From the cell containing the given text, extract its center point as [x, y] coordinate. 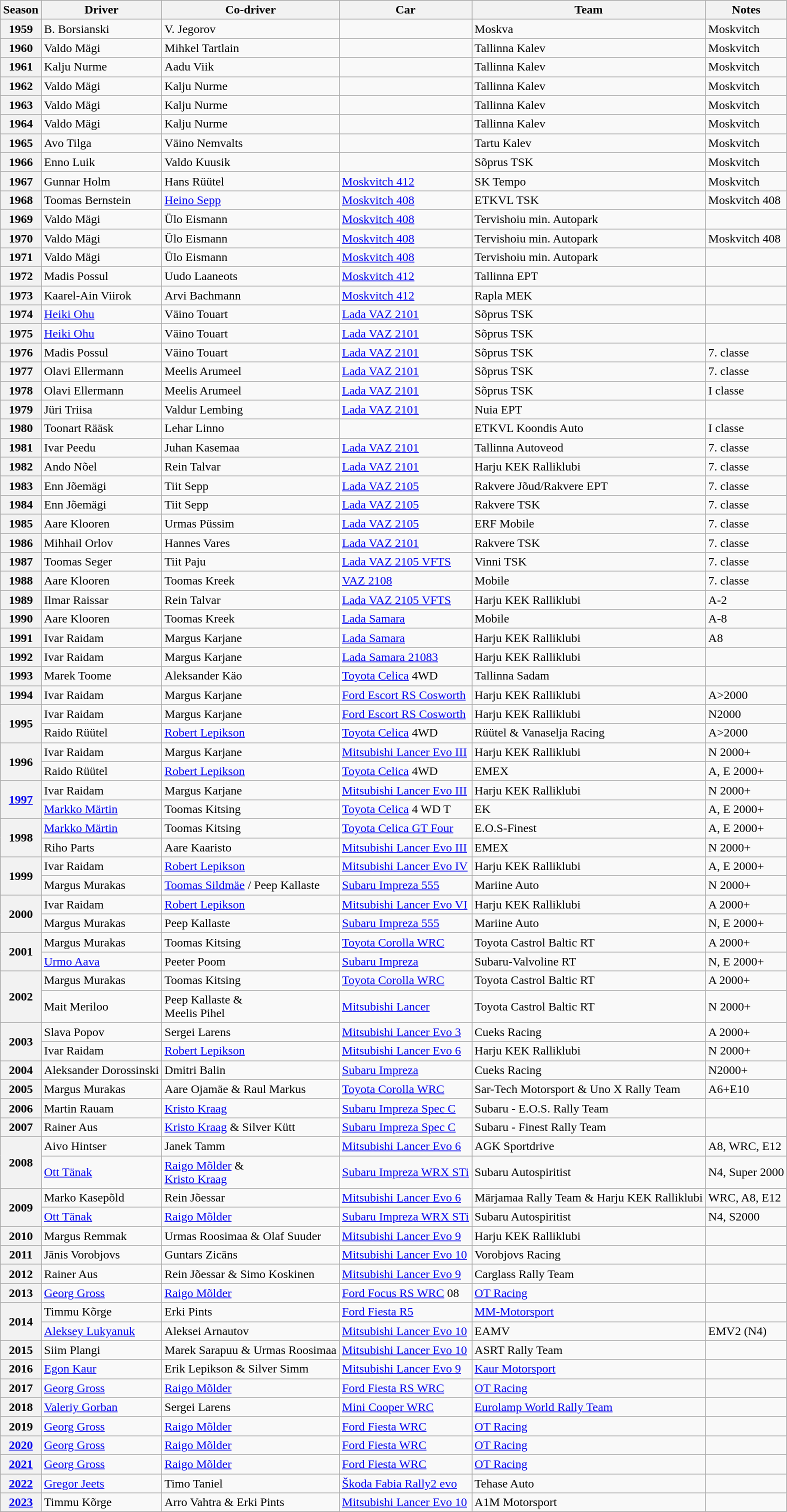
SK Tempo [589, 181]
Co-driver [251, 10]
Aleksei Arnautov [251, 1331]
Aivo Hintser [101, 1146]
ETKVL TSK [589, 200]
Mihkel Tartlain [251, 48]
Subaru - E.O.S. Rally Team [589, 1108]
2002 [21, 997]
Kristo Kraag & Silver Kütt [251, 1127]
Moskva [589, 29]
Aare Kaaristo [251, 847]
Erki Pints [251, 1312]
2009 [21, 1207]
2014 [21, 1321]
2017 [21, 1388]
1974 [21, 314]
2016 [21, 1369]
1976 [21, 352]
EAMV [589, 1331]
E.O.S-Finest [589, 828]
1995 [21, 723]
A8 [746, 638]
Martin Rauam [101, 1108]
Mitsubishi Lancer Evo VI [406, 904]
Marek Sarapuu & Urmas Roosimaa [251, 1350]
1996 [21, 761]
2003 [21, 1041]
EMV2 (N4) [746, 1331]
1968 [21, 200]
Heino Sepp [251, 200]
Toyota Celica GT Four [406, 828]
2007 [21, 1127]
Eurolamp World Rally Team [589, 1407]
Hannes Vares [251, 542]
Tiit Paju [251, 562]
Ford Fiesta R5 [406, 1312]
Rakvere Jõud/Rakvere EPT [589, 485]
A8, WRC, E12 [746, 1146]
Jüri Triisa [101, 409]
Siim Plangi [101, 1350]
2021 [21, 1464]
Kaarel-Ain Viirok [101, 295]
Tallinna EPT [589, 276]
Toomas Sildmäe / Peep Kallaste [251, 885]
1962 [21, 86]
Mihhail Orlov [101, 542]
2011 [21, 1255]
Ilmar Raissar [101, 600]
2015 [21, 1350]
Timo Taniel [251, 1483]
Kristo Kraag [251, 1108]
N2000 [746, 714]
2013 [21, 1293]
Hans Rüütel [251, 181]
1992 [21, 657]
1961 [21, 67]
1959 [21, 29]
1970 [21, 238]
Mitsubishi Lancer [406, 1006]
1988 [21, 581]
Urmas Püssim [251, 523]
Mait Meriloo [101, 1006]
Subaru - Finest Rally Team [589, 1127]
Aleksey Lukyanuk [101, 1331]
Marek Toome [101, 676]
Juhan Kasemaa [251, 447]
Urmas Roosimaa & Olaf Suuder [251, 1236]
Valeriy Gorban [101, 1407]
1975 [21, 333]
Raigo Mõlder & Kristo Kraag [251, 1172]
Aadu Viik [251, 67]
Season [21, 10]
2006 [21, 1108]
Margus Remmak [101, 1236]
Vinni TSK [589, 562]
Notes [746, 10]
2001 [21, 952]
ASRT Rally Team [589, 1350]
1999 [21, 876]
1982 [21, 466]
Ivar Peedu [101, 447]
Škoda Fabia Rally2 evo [406, 1483]
Car [406, 10]
Peep Kallaste [251, 923]
Slava Popov [101, 1032]
EK [589, 809]
A-8 [746, 619]
1963 [21, 105]
Valdur Lembing [251, 409]
1984 [21, 504]
Egon Kaur [101, 1369]
Toonart Rääsk [101, 428]
ETKVL Koondis Auto [589, 428]
Tallinna Sadam [589, 676]
1980 [21, 428]
Aare Ojamäe & Raul Markus [251, 1089]
Peep Kallaste & Meelis Pihel [251, 1006]
2010 [21, 1236]
Peeter Poom [251, 961]
V. Jegorov [251, 29]
2022 [21, 1483]
1967 [21, 181]
1986 [21, 542]
1969 [21, 219]
1964 [21, 124]
Märjamaa Rally Team & Harju KEK Ralliklubi [589, 1198]
Team [589, 10]
Avo Tilga [101, 143]
Rapla MEK [589, 295]
Lehar Linno [251, 428]
1977 [21, 371]
Carglass Rally Team [589, 1274]
N4, Super 2000 [746, 1172]
Ando Nõel [101, 466]
N2000+ [746, 1070]
Sar-Tech Motorsport & Uno X Rally Team [589, 1089]
2004 [21, 1070]
Jānis Vorobjovs [101, 1255]
Ford Fiesta RS WRC [406, 1388]
Uudo Laaneots [251, 276]
MM-Motorsport [589, 1312]
Mini Cooper WRC [406, 1407]
Arro Vahtra & Erki Pints [251, 1502]
1966 [21, 162]
1991 [21, 638]
VAZ 2108 [406, 581]
1978 [21, 390]
Marko Kasepõld [101, 1198]
1989 [21, 600]
Tallinna Autoveod [589, 447]
Gregor Jeets [101, 1483]
Subaru-Valvoline RT [589, 961]
1983 [21, 485]
Toomas Seger [101, 562]
A-2 [746, 600]
1965 [21, 143]
Mitsubishi Lancer Evo 3 [406, 1032]
Väino Nemvalts [251, 143]
Enno Luik [101, 162]
1972 [21, 276]
Tehase Auto [589, 1483]
Guntars Zicāns [251, 1255]
Riho Parts [101, 847]
N4, S2000 [746, 1217]
A1M Motorsport [589, 1502]
1971 [21, 257]
1985 [21, 523]
2020 [21, 1445]
1990 [21, 619]
Driver [101, 10]
ERF Mobile [589, 523]
1997 [21, 799]
1979 [21, 409]
Rüütel & Vanaselja Racing [589, 733]
AGK Sportdrive [589, 1146]
Erik Lepikson & Silver Simm [251, 1369]
1973 [21, 295]
1994 [21, 695]
Ford Focus RS WRC 08 [406, 1293]
1993 [21, 676]
Toomas Bernstein [101, 200]
Kaur Motorsport [589, 1369]
Toyota Celica 4 WD T [406, 809]
1998 [21, 837]
Arvi Bachmann [251, 295]
Janek Tamm [251, 1146]
Dmitri Balin [251, 1070]
Aleksander Dorossinski [101, 1070]
2023 [21, 1502]
2012 [21, 1274]
Mitsubishi Lancer Evo IV [406, 866]
2018 [21, 1407]
2019 [21, 1426]
Nuia EPT [589, 409]
1960 [21, 48]
Aleksander Käo [251, 676]
Vorobjovs Racing [589, 1255]
Urmo Aava [101, 961]
2008 [21, 1162]
Tartu Kalev [589, 143]
2000 [21, 914]
1987 [21, 562]
1981 [21, 447]
Lada Samara 21083 [406, 657]
B. Borsianski [101, 29]
2005 [21, 1089]
Rein Jõessar [251, 1198]
Rein Jõessar & Simo Koskinen [251, 1274]
WRC, A8, E12 [746, 1198]
Valdo Kuusik [251, 162]
Gunnar Holm [101, 181]
A6+E10 [746, 1089]
